Find where the given text appears and provide that cell's center as [X, Y] coordinate. 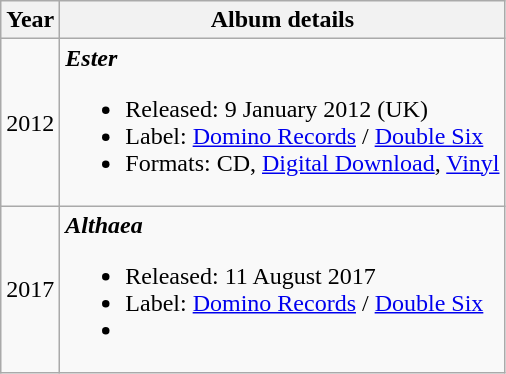
EsterReleased: 9 January 2012 (UK)Label: Domino Records / Double SixFormats: CD, Digital Download, Vinyl [282, 122]
AlthaeaReleased: 11 August 2017Label: Domino Records / Double Six [282, 290]
Year [30, 20]
2017 [30, 290]
Album details [282, 20]
2012 [30, 122]
